For the text-containing cell, return its midpoint in (X, Y) coordinate format. 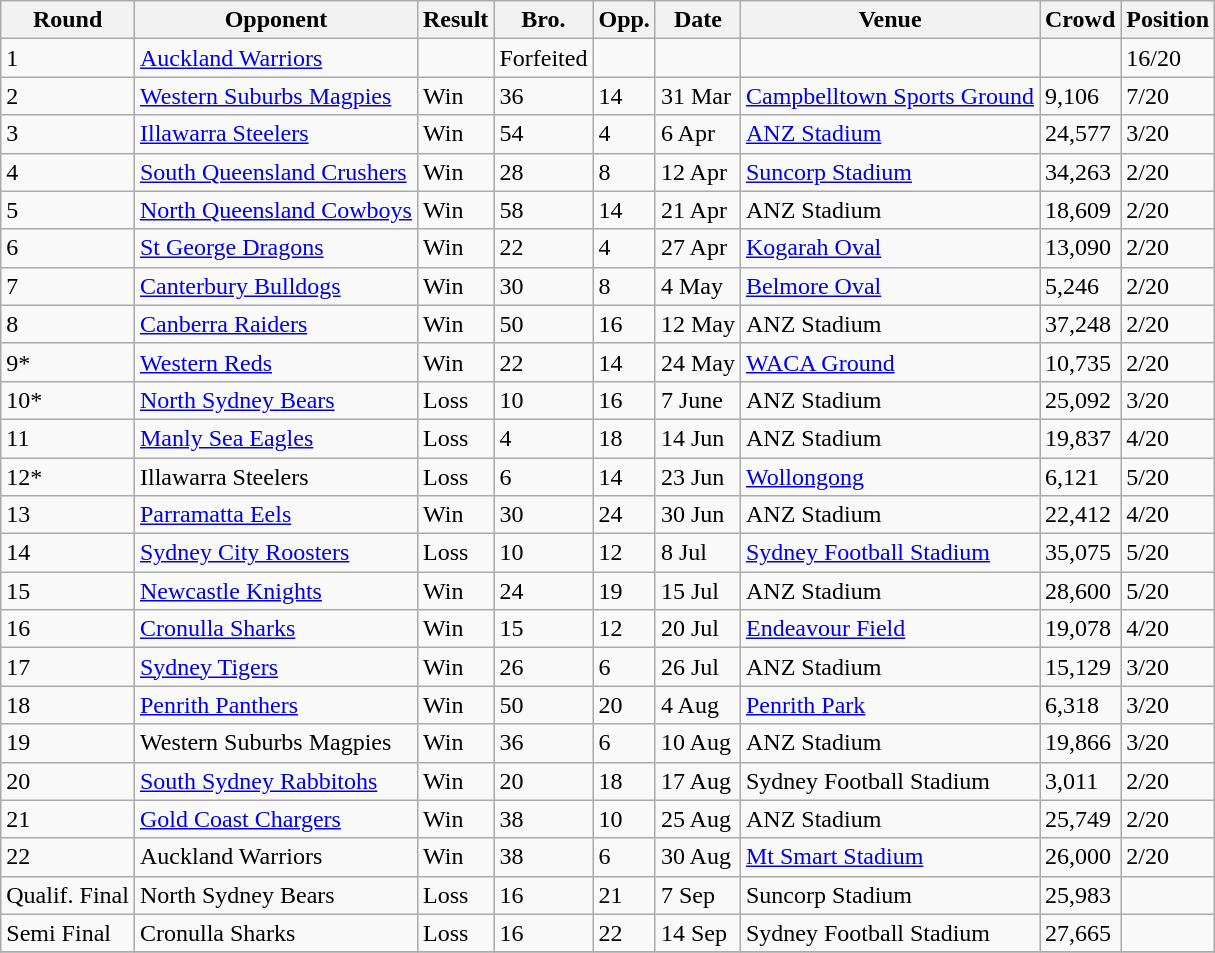
7/20 (1168, 96)
1 (68, 58)
12 May (698, 324)
23 Jun (698, 477)
28,600 (1080, 591)
St George Dragons (276, 248)
15,129 (1080, 667)
Sydney Tigers (276, 667)
16/20 (1168, 58)
26 Jul (698, 667)
Penrith Panthers (276, 705)
7 Sep (698, 895)
WACA Ground (890, 362)
25,749 (1080, 819)
Opponent (276, 20)
17 Aug (698, 781)
Date (698, 20)
Forfeited (544, 58)
28 (544, 172)
30 Aug (698, 857)
Western Reds (276, 362)
35,075 (1080, 553)
10 Aug (698, 743)
24,577 (1080, 134)
Newcastle Knights (276, 591)
22,412 (1080, 515)
Wollongong (890, 477)
Penrith Park (890, 705)
17 (68, 667)
24 May (698, 362)
12 Apr (698, 172)
Campbelltown Sports Ground (890, 96)
15 Jul (698, 591)
26,000 (1080, 857)
25,983 (1080, 895)
Bro. (544, 20)
Round (68, 20)
26 (544, 667)
14 Sep (698, 933)
30 Jun (698, 515)
Venue (890, 20)
Result (455, 20)
10* (68, 400)
5,246 (1080, 286)
North Queensland Cowboys (276, 210)
Sydney City Roosters (276, 553)
6 Apr (698, 134)
37,248 (1080, 324)
6,121 (1080, 477)
54 (544, 134)
Gold Coast Chargers (276, 819)
25,092 (1080, 400)
19,078 (1080, 629)
19,837 (1080, 438)
31 Mar (698, 96)
13 (68, 515)
Canberra Raiders (276, 324)
Canterbury Bulldogs (276, 286)
27,665 (1080, 933)
19,866 (1080, 743)
18,609 (1080, 210)
6,318 (1080, 705)
5 (68, 210)
South Queensland Crushers (276, 172)
27 Apr (698, 248)
Position (1168, 20)
12* (68, 477)
20 Jul (698, 629)
3 (68, 134)
14 Jun (698, 438)
58 (544, 210)
21 Apr (698, 210)
7 (68, 286)
9* (68, 362)
Semi Final (68, 933)
4 May (698, 286)
Qualif. Final (68, 895)
25 Aug (698, 819)
Opp. (624, 20)
South Sydney Rabbitohs (276, 781)
3,011 (1080, 781)
Manly Sea Eagles (276, 438)
Mt Smart Stadium (890, 857)
10,735 (1080, 362)
34,263 (1080, 172)
13,090 (1080, 248)
Kogarah Oval (890, 248)
8 Jul (698, 553)
Crowd (1080, 20)
11 (68, 438)
9,106 (1080, 96)
2 (68, 96)
Parramatta Eels (276, 515)
Belmore Oval (890, 286)
7 June (698, 400)
Endeavour Field (890, 629)
4 Aug (698, 705)
